Detect which cell encompasses the target text, then output its (X, Y) center coordinate. 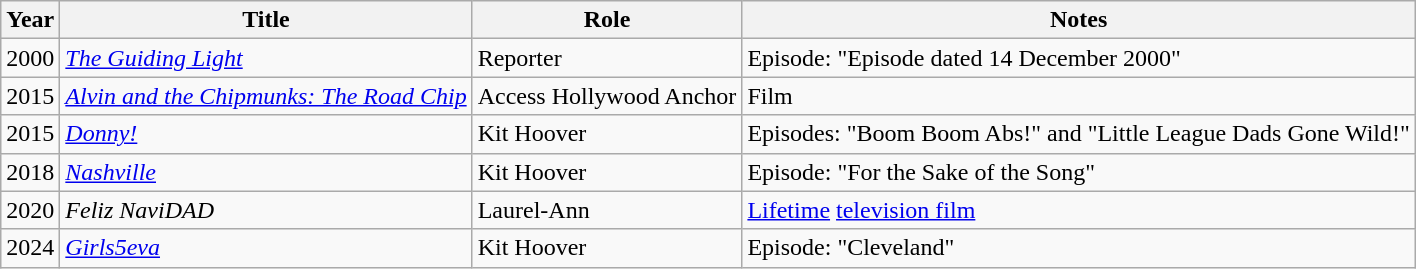
Title (266, 20)
Role (607, 20)
Reporter (607, 58)
Nashville (266, 172)
2018 (30, 172)
Feliz NaviDAD (266, 210)
Episode: "Episode dated 14 December 2000" (1078, 58)
Episode: "Cleveland" (1078, 248)
Laurel-Ann (607, 210)
Lifetime television film (1078, 210)
Access Hollywood Anchor (607, 96)
Episodes: "Boom Boom Abs!" and "Little League Dads Gone Wild!" (1078, 134)
Episode: "For the Sake of the Song" (1078, 172)
Notes (1078, 20)
2000 (30, 58)
Donny! (266, 134)
The Guiding Light (266, 58)
Girls5eva (266, 248)
2020 (30, 210)
Film (1078, 96)
Alvin and the Chipmunks: The Road Chip (266, 96)
Year (30, 20)
2024 (30, 248)
